Return the [x, y] coordinate for the center point of the cell that contains the specified text.  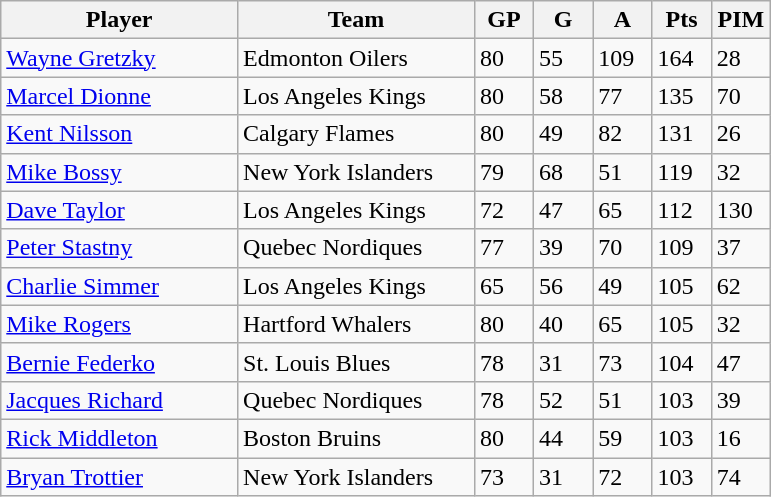
A [622, 20]
Mike Bossy [120, 172]
Team [356, 20]
68 [564, 172]
62 [740, 286]
Marcel Dionne [120, 96]
PIM [740, 20]
55 [564, 58]
Charlie Simmer [120, 286]
16 [740, 438]
Calgary Flames [356, 134]
GP [504, 20]
130 [740, 210]
82 [622, 134]
Hartford Whalers [356, 324]
59 [622, 438]
164 [682, 58]
Bernie Federko [120, 362]
44 [564, 438]
Jacques Richard [120, 400]
Boston Bruins [356, 438]
Bryan Trottier [120, 477]
26 [740, 134]
Player [120, 20]
135 [682, 96]
St. Louis Blues [356, 362]
37 [740, 248]
G [564, 20]
40 [564, 324]
Edmonton Oilers [356, 58]
28 [740, 58]
Mike Rogers [120, 324]
52 [564, 400]
Peter Stastny [120, 248]
Dave Taylor [120, 210]
Rick Middleton [120, 438]
Pts [682, 20]
58 [564, 96]
74 [740, 477]
112 [682, 210]
119 [682, 172]
56 [564, 286]
Kent Nilsson [120, 134]
79 [504, 172]
104 [682, 362]
Wayne Gretzky [120, 58]
131 [682, 134]
